Detect which cell encompasses the target text, then output its (x, y) center coordinate. 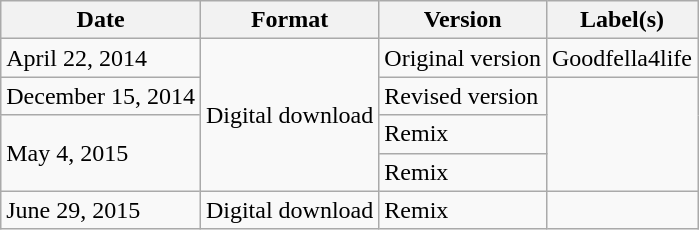
Date (101, 20)
December 15, 2014 (101, 96)
Format (289, 20)
Label(s) (622, 20)
Original version (463, 58)
Goodfella4life (622, 58)
April 22, 2014 (101, 58)
Version (463, 20)
May 4, 2015 (101, 153)
Revised version (463, 96)
June 29, 2015 (101, 210)
